Locate the cell with the specified text and output its (x, y) center coordinate. 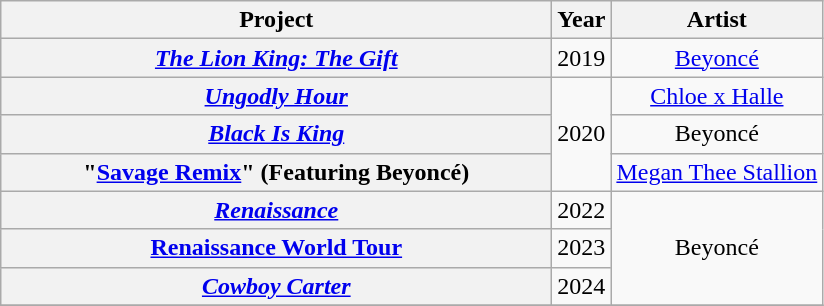
2022 (582, 210)
Megan Thee Stallion (717, 172)
The Lion King: The Gift (276, 58)
2024 (582, 286)
Renaissance (276, 210)
Black Is King (276, 134)
2023 (582, 248)
Project (276, 20)
Chloe x Halle (717, 96)
Artist (717, 20)
2020 (582, 134)
Year (582, 20)
"Savage Remix" (Featuring Beyoncé) (276, 172)
2019 (582, 58)
Ungodly Hour (276, 96)
Renaissance World Tour (276, 248)
Cowboy Carter (276, 286)
